Search for the cell housing the specified text and yield its (X, Y) center coordinate. 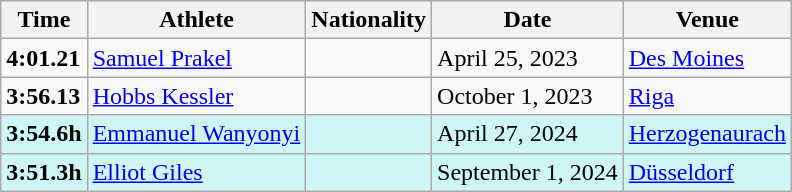
Des Moines (707, 58)
Venue (707, 20)
April 27, 2024 (528, 134)
Herzogenaurach (707, 134)
Riga (707, 96)
Hobbs Kessler (196, 96)
April 25, 2023 (528, 58)
3:51.3h (44, 172)
Time (44, 20)
Athlete (196, 20)
3:56.13 (44, 96)
Samuel Prakel (196, 58)
3:54.6h (44, 134)
Date (528, 20)
Nationality (369, 20)
Emmanuel Wanyonyi (196, 134)
Elliot Giles (196, 172)
October 1, 2023 (528, 96)
September 1, 2024 (528, 172)
Düsseldorf (707, 172)
4:01.21 (44, 58)
